Identify which cell holds the provided text, then report its [x, y] central coordinate. 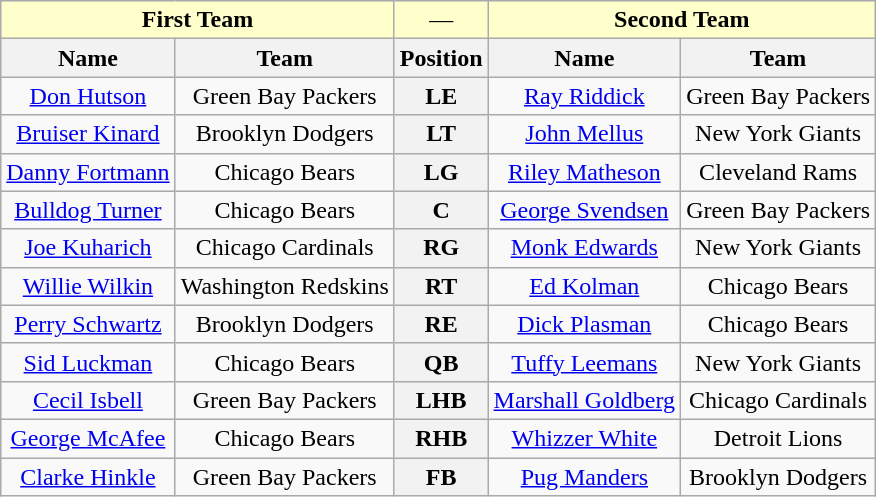
Sid Luckman [88, 362]
Second Team [682, 20]
Tuffy Leemans [584, 362]
John Mellus [584, 134]
Ray Riddick [584, 96]
RE [441, 324]
Don Hutson [88, 96]
Perry Schwartz [88, 324]
George McAfee [88, 438]
Cecil Isbell [88, 400]
Detroit Lions [778, 438]
— [441, 20]
First Team [198, 20]
LHB [441, 400]
Clarke Hinkle [88, 477]
Willie Wilkin [88, 286]
LT [441, 134]
Ed Kolman [584, 286]
George Svendsen [584, 210]
C [441, 210]
Pug Manders [584, 477]
Dick Plasman [584, 324]
QB [441, 362]
Bulldog Turner [88, 210]
Bruiser Kinard [88, 134]
Washington Redskins [284, 286]
FB [441, 477]
Position [441, 58]
RHB [441, 438]
Cleveland Rams [778, 172]
Danny Fortmann [88, 172]
Joe Kuharich [88, 248]
Riley Matheson [584, 172]
Whizzer White [584, 438]
Marshall Goldberg [584, 400]
LE [441, 96]
LG [441, 172]
Monk Edwards [584, 248]
RG [441, 248]
RT [441, 286]
